Scan for the cell matching the given text and deliver its (x, y) coordinate at center. 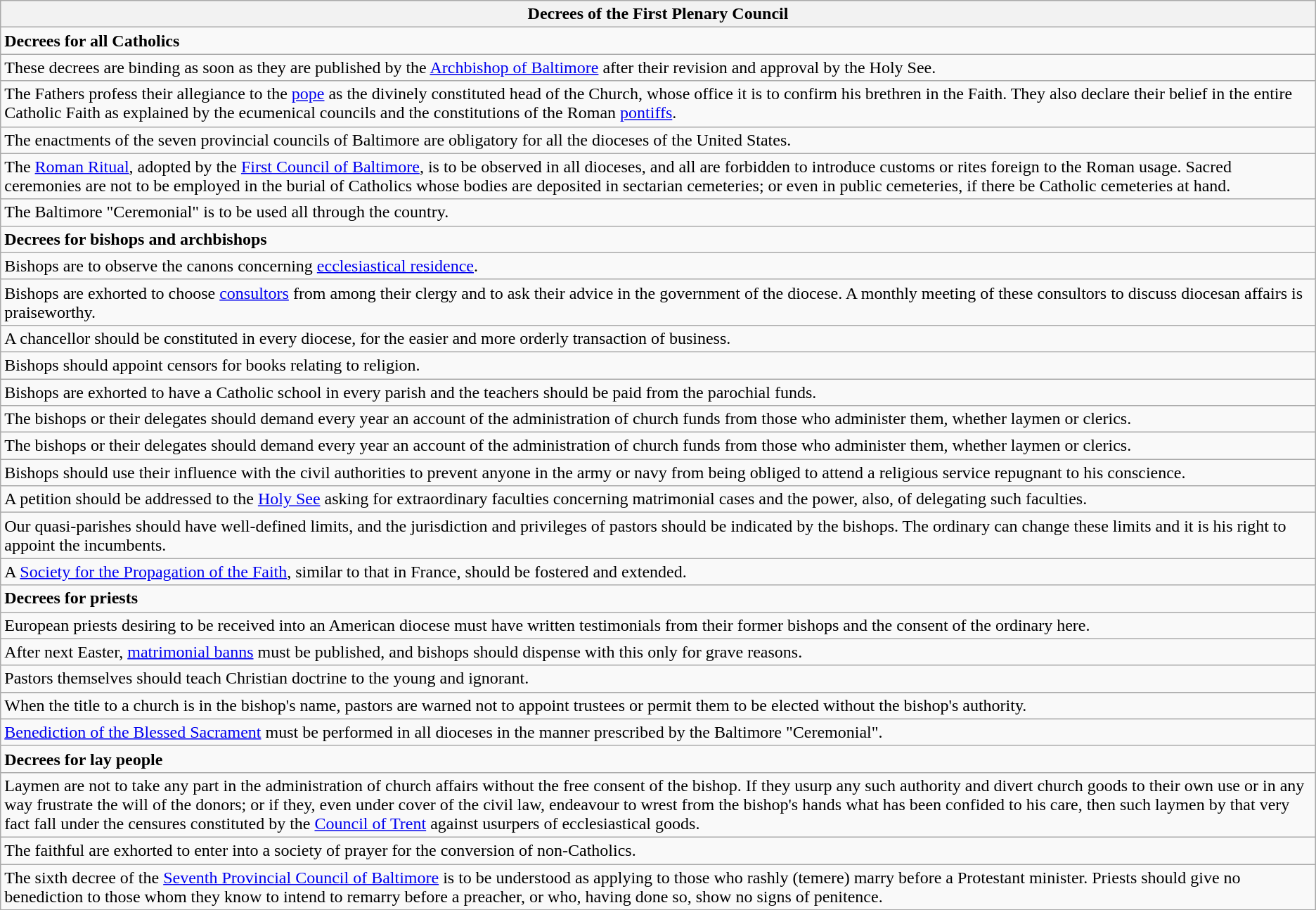
Decrees of the First Plenary Council (658, 14)
Decrees for all Catholics (658, 41)
Bishops are exhorted to have a Catholic school in every parish and the teachers should be paid from the parochial funds. (658, 392)
Benediction of the Blessed Sacrament must be performed in all dioceses in the manner prescribed by the Baltimore "Ceremonial". (658, 732)
Bishops should appoint censors for books relating to religion. (658, 365)
A chancellor should be constituted in every diocese, for the easier and more orderly transaction of business. (658, 338)
The enactments of the seven provincial councils of Baltimore are obligatory for all the dioceses of the United States. (658, 140)
Decrees for lay people (658, 759)
After next Easter, matrimonial banns must be published, and bishops should dispense with this only for grave reasons. (658, 652)
Decrees for priests (658, 598)
The faithful are exhorted to enter into a society of prayer for the conversion of non-Catholics. (658, 850)
A Society for the Propagation of the Faith, similar to that in France, should be fostered and extended. (658, 572)
The Baltimore "Ceremonial" is to be used all through the country. (658, 212)
Pastors themselves should teach Christian doctrine to the young and ignorant. (658, 679)
These decrees are binding as soon as they are published by the Archbishop of Baltimore after their revision and approval by the Holy See. (658, 68)
Decrees for bishops and archbishops (658, 239)
Bishops are to observe the canons concerning ecclesiastical residence. (658, 266)
